Output the [x, y] coordinate of the center of the cell containing the given text.  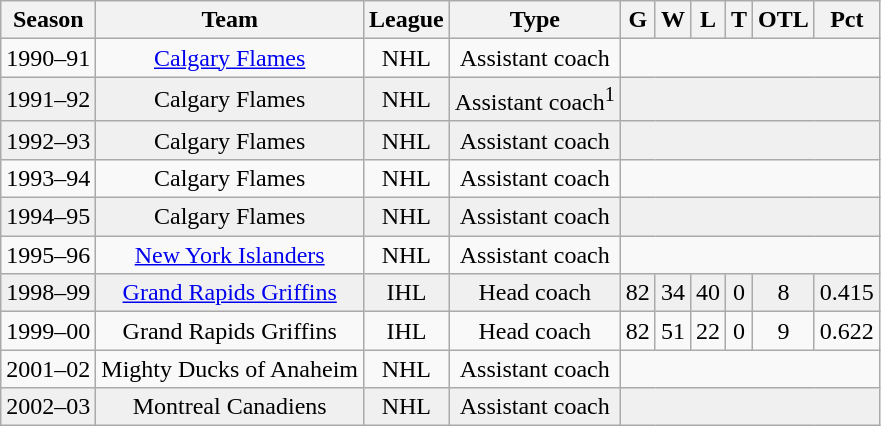
Montreal Canadiens [230, 407]
Assistant coach1 [534, 100]
0.622 [846, 331]
22 [708, 331]
OTL [784, 20]
Season [48, 20]
Pct [846, 20]
1999–00 [48, 331]
1993–94 [48, 178]
40 [708, 293]
1998–99 [48, 293]
9 [784, 331]
L [708, 20]
1995–96 [48, 255]
0.415 [846, 293]
51 [672, 331]
League [407, 20]
8 [784, 293]
2002–03 [48, 407]
2001–02 [48, 369]
New York Islanders [230, 255]
W [672, 20]
1991–92 [48, 100]
1992–93 [48, 140]
1990–91 [48, 58]
34 [672, 293]
Mighty Ducks of Anaheim [230, 369]
1994–95 [48, 217]
Type [534, 20]
Team [230, 20]
T [738, 20]
G [638, 20]
